Locate the cell with the specified text and output its (X, Y) center coordinate. 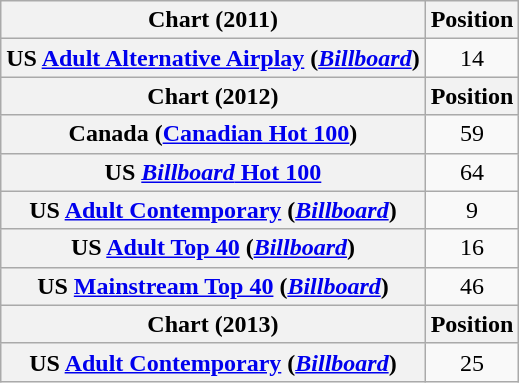
US Mainstream Top 40 (Billboard) (213, 286)
46 (472, 286)
Chart (2011) (213, 20)
16 (472, 248)
25 (472, 362)
US Adult Alternative Airplay (Billboard) (213, 58)
59 (472, 134)
14 (472, 58)
Chart (2013) (213, 324)
64 (472, 172)
Chart (2012) (213, 96)
Canada (Canadian Hot 100) (213, 134)
9 (472, 210)
US Adult Top 40 (Billboard) (213, 248)
US Billboard Hot 100 (213, 172)
